Detect which cell encompasses the target text, then output its (x, y) center coordinate. 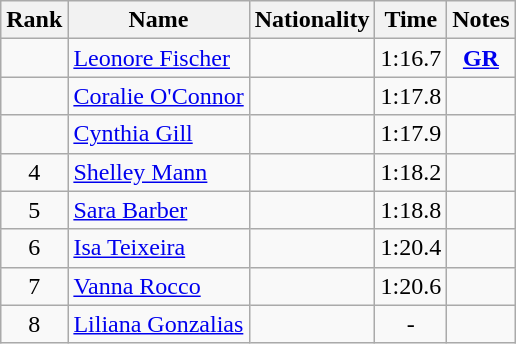
Isa Teixeira (158, 248)
4 (34, 172)
- (411, 324)
Nationality (312, 20)
1:18.8 (411, 210)
Shelley Mann (158, 172)
Vanna Rocco (158, 286)
1:17.9 (411, 134)
8 (34, 324)
GR (481, 58)
6 (34, 248)
1:20.6 (411, 286)
Time (411, 20)
Cynthia Gill (158, 134)
Liliana Gonzalias (158, 324)
Name (158, 20)
5 (34, 210)
Coralie O'Connor (158, 96)
Rank (34, 20)
1:20.4 (411, 248)
1:18.2 (411, 172)
1:16.7 (411, 58)
7 (34, 286)
Notes (481, 20)
Sara Barber (158, 210)
Leonore Fischer (158, 58)
1:17.8 (411, 96)
